Extract the [X, Y] coordinate from the center of the cell holding the provided text.  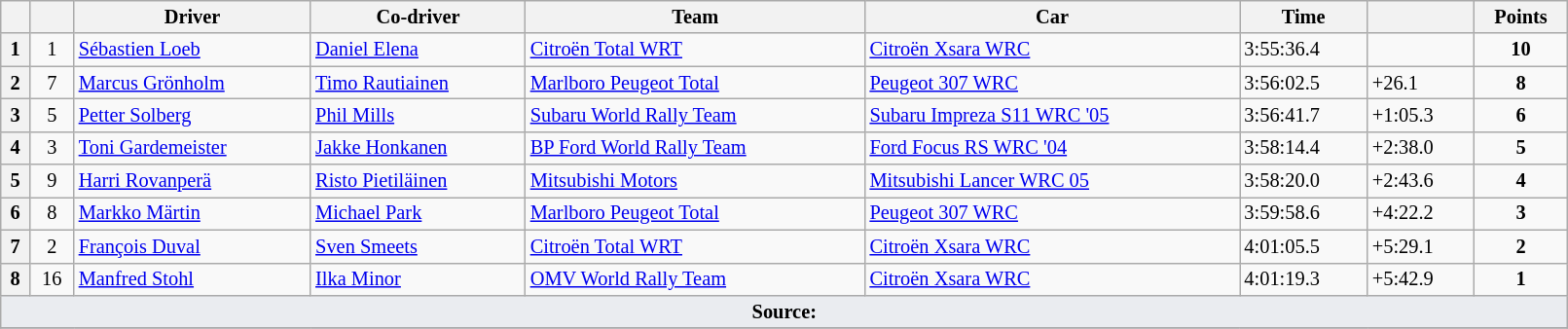
+1:05.3 [1421, 115]
+2:38.0 [1421, 148]
Michael Park [419, 213]
Team [695, 17]
Daniel Elena [419, 50]
+26.1 [1421, 83]
Subaru Impreza S11 WRC '05 [1053, 115]
Risto Pietiläinen [419, 181]
Harri Rovanperä [193, 181]
3:58:14.4 [1304, 148]
16 [53, 279]
Time [1304, 17]
Marcus Grönholm [193, 83]
9 [53, 181]
BP Ford World Rally Team [695, 148]
Timo Rautiainen [419, 83]
3:55:36.4 [1304, 50]
3:59:58.6 [1304, 213]
Mitsubishi Motors [695, 181]
+4:22.2 [1421, 213]
Toni Gardemeister [193, 148]
Co-driver [419, 17]
3:56:02.5 [1304, 83]
Subaru World Rally Team [695, 115]
Ilka Minor [419, 279]
+5:42.9 [1421, 279]
4:01:05.5 [1304, 246]
Petter Solberg [193, 115]
Driver [193, 17]
10 [1520, 50]
Points [1520, 17]
Manfred Stohl [193, 279]
François Duval [193, 246]
Mitsubishi Lancer WRC 05 [1053, 181]
Markko Märtin [193, 213]
+2:43.6 [1421, 181]
Source: [784, 311]
Ford Focus RS WRC '04 [1053, 148]
Car [1053, 17]
Sébastien Loeb [193, 50]
Sven Smeets [419, 246]
4:01:19.3 [1304, 279]
+5:29.1 [1421, 246]
3:58:20.0 [1304, 181]
3:56:41.7 [1304, 115]
Phil Mills [419, 115]
Jakke Honkanen [419, 148]
OMV World Rally Team [695, 279]
